Find where the given text appears and provide that cell's center as [X, Y] coordinate. 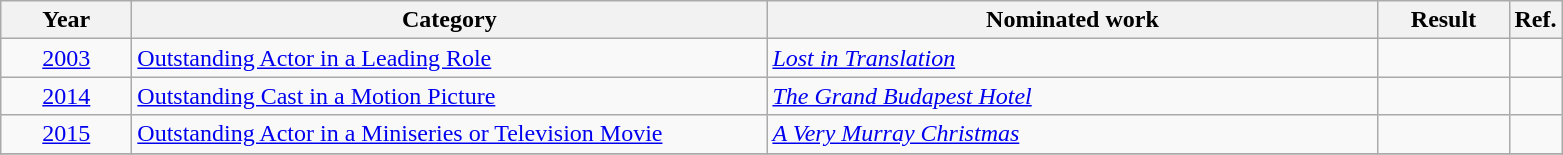
Outstanding Actor in a Leading Role [450, 58]
A Very Murray Christmas [1072, 134]
Nominated work [1072, 20]
The Grand Budapest Hotel [1072, 96]
2003 [66, 58]
Outstanding Actor in a Miniseries or Television Movie [450, 134]
Outstanding Cast in a Motion Picture [450, 96]
Category [450, 20]
Year [66, 20]
2014 [66, 96]
2015 [66, 134]
Result [1444, 20]
Ref. [1536, 20]
Lost in Translation [1072, 58]
